Pinpoint the cell where the given text exists, returning its (X, Y) midpoint coordinate. 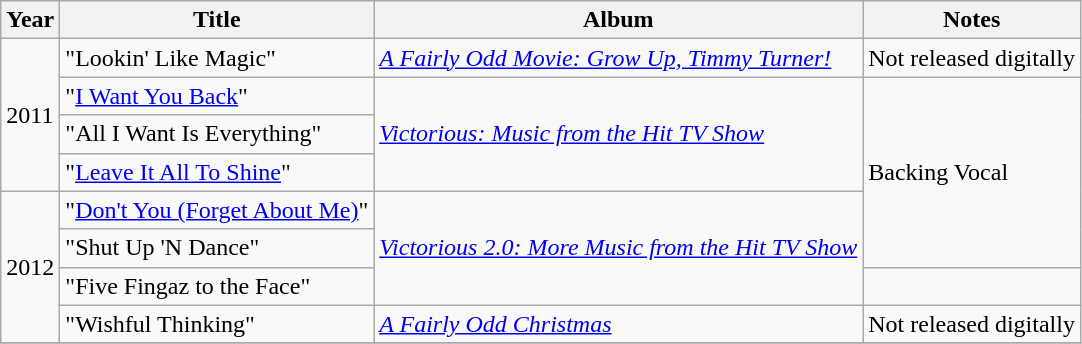
Backing Vocal (972, 172)
Title (217, 20)
Year (30, 20)
A Fairly Odd Movie: Grow Up, Timmy Turner! (618, 58)
Notes (972, 20)
2011 (30, 115)
"Lookin' Like Magic" (217, 58)
"I Want You Back" (217, 96)
"Shut Up 'N Dance" (217, 248)
Victorious 2.0: More Music from the Hit TV Show (618, 248)
"Wishful Thinking" (217, 324)
"Leave It All To Shine" (217, 172)
A Fairly Odd Christmas (618, 324)
Album (618, 20)
"All I Want Is Everything" (217, 134)
"Don't You (Forget About Me)" (217, 210)
2012 (30, 267)
Victorious: Music from the Hit TV Show (618, 134)
"Five Fingaz to the Face" (217, 286)
